Scan for the cell matching the given text and deliver its (x, y) coordinate at center. 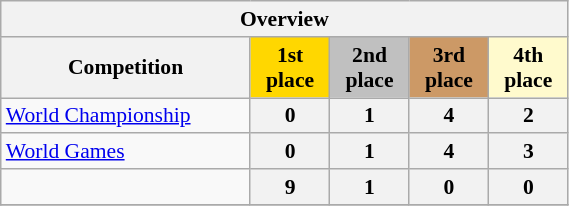
World Games (126, 152)
2nd place (370, 68)
Competition (126, 68)
3rd place (448, 68)
4th place (528, 68)
1st place (290, 68)
Overview (284, 19)
World Championship (126, 116)
9 (290, 187)
3 (528, 152)
2 (528, 116)
